From the cell containing the given text, extract its center point as (x, y) coordinate. 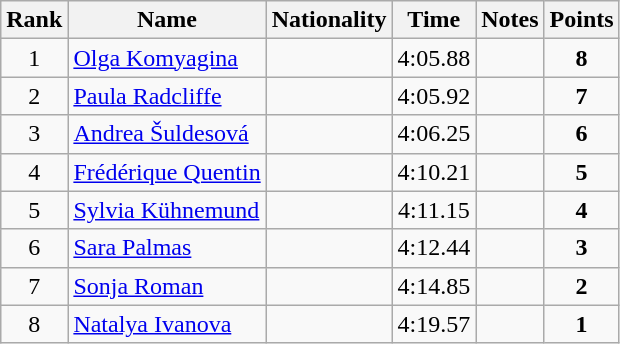
Sara Palmas (167, 248)
4:05.88 (434, 58)
Rank (34, 20)
Nationality (329, 20)
Points (582, 20)
4:11.15 (434, 210)
Paula Radcliffe (167, 96)
Sonja Roman (167, 286)
Time (434, 20)
Frédérique Quentin (167, 172)
4:14.85 (434, 286)
4:10.21 (434, 172)
Natalya Ivanova (167, 324)
Sylvia Kühnemund (167, 210)
Olga Komyagina (167, 58)
4:19.57 (434, 324)
Andrea Šuldesová (167, 134)
4:06.25 (434, 134)
Name (167, 20)
4:05.92 (434, 96)
4:12.44 (434, 248)
Notes (510, 20)
